Determine the [X, Y] coordinate at the center of the cell enclosing the given text.  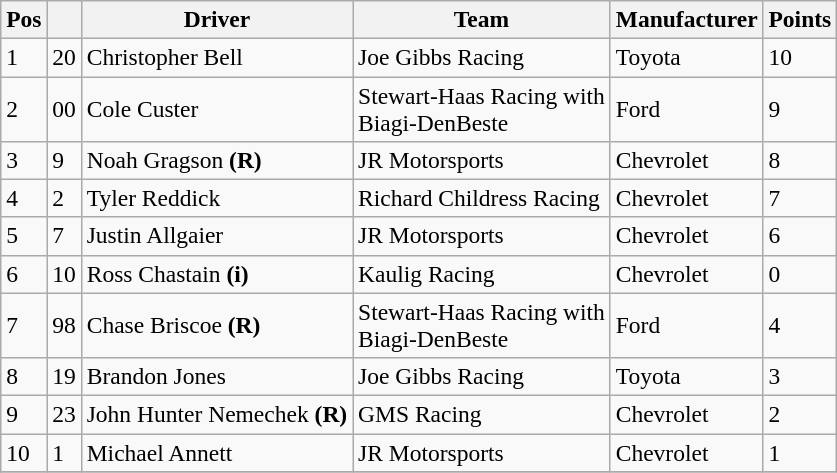
98 [64, 326]
Manufacturer [686, 19]
00 [64, 108]
Chase Briscoe (R) [216, 326]
Tyler Reddick [216, 198]
GMS Racing [482, 414]
Pos [24, 19]
19 [64, 376]
0 [800, 274]
Cole Custer [216, 108]
John Hunter Nemechek (R) [216, 414]
Kaulig Racing [482, 274]
23 [64, 414]
Ross Chastain (i) [216, 274]
Noah Gragson (R) [216, 160]
Justin Allgaier [216, 236]
Team [482, 19]
20 [64, 57]
Brandon Jones [216, 376]
Michael Annett [216, 452]
Points [800, 19]
Driver [216, 19]
Christopher Bell [216, 57]
Richard Childress Racing [482, 198]
5 [24, 236]
